Pinpoint the cell where the given text exists, returning its (x, y) midpoint coordinate. 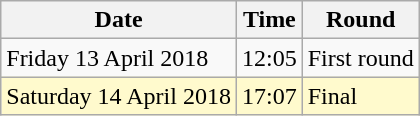
Final (360, 96)
First round (360, 58)
Round (360, 20)
Date (119, 20)
17:07 (269, 96)
12:05 (269, 58)
Friday 13 April 2018 (119, 58)
Saturday 14 April 2018 (119, 96)
Time (269, 20)
